Output the [x, y] coordinate of the center of the cell containing the given text.  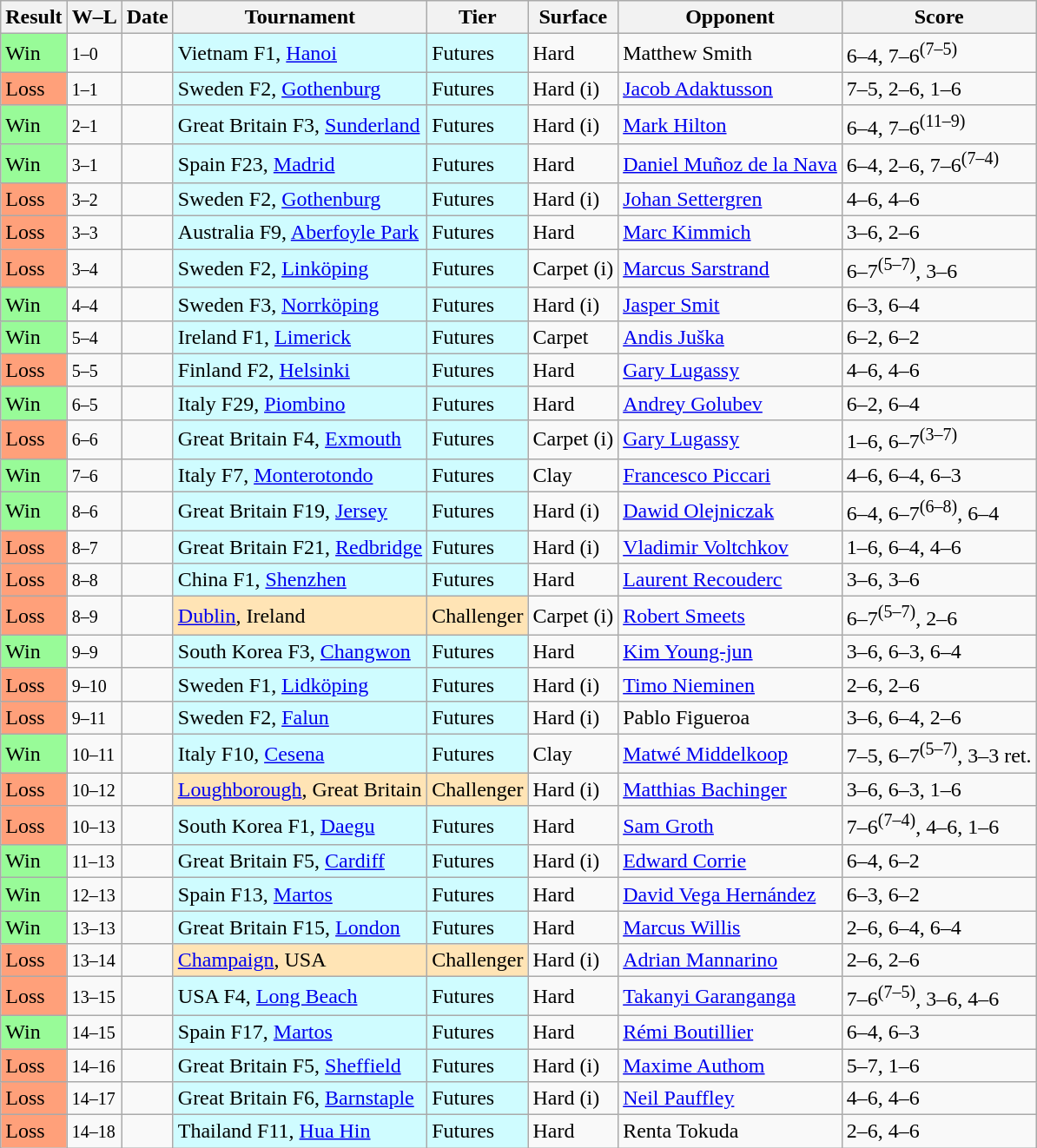
3–6, 6–4, 2–6 [939, 717]
3–4 [94, 269]
3–1 [94, 163]
5–4 [94, 337]
South Korea F1, Daegu [300, 825]
Matwé Middelkoop [730, 754]
Vladimir Voltchkov [730, 547]
10–12 [94, 789]
13–13 [94, 927]
Great Britain F5, Cardiff [300, 861]
Kim Young-jun [730, 651]
9–9 [94, 651]
Jasper Smit [730, 304]
Sweden F1, Lidköping [300, 684]
14–17 [94, 1099]
Robert Smeets [730, 617]
14–15 [94, 1032]
6–4, 6–2 [939, 861]
China F1, Shenzhen [300, 580]
Spain F17, Martos [300, 1032]
Thailand F11, Hua Hin [300, 1132]
9–10 [94, 684]
Matthew Smith [730, 54]
3–3 [94, 233]
1–1 [94, 89]
1–6, 6–7(3–7) [939, 439]
8–8 [94, 580]
Mark Hilton [730, 125]
4–4 [94, 304]
Johan Settergren [730, 200]
W–L [94, 17]
3–2 [94, 200]
Italy F10, Cesena [300, 754]
13–14 [94, 960]
Sam Groth [730, 825]
South Korea F3, Changwon [300, 651]
6–4, 6–7(6–8), 6–4 [939, 511]
Surface [573, 17]
Carpet [573, 337]
Champaign, USA [300, 960]
Laurent Recouderc [730, 580]
7–5, 2–6, 1–6 [939, 89]
Renta Tokuda [730, 1132]
10–11 [94, 754]
Spain F13, Martos [300, 894]
USA F4, Long Beach [300, 997]
Great Britain F15, London [300, 927]
9–11 [94, 717]
8–6 [94, 511]
6–4, 2–6, 7–6(7–4) [939, 163]
Great Britain F5, Sheffield [300, 1066]
Sweden F2, Falun [300, 717]
Francesco Piccari [730, 475]
Andrey Golubev [730, 403]
3–6, 6–3, 1–6 [939, 789]
Neil Pauffley [730, 1099]
1–6, 6–4, 4–6 [939, 547]
6–6 [94, 439]
Tier [478, 17]
Dawid Olejniczak [730, 511]
8–9 [94, 617]
Marcus Sarstrand [730, 269]
5–7, 1–6 [939, 1066]
1–0 [94, 54]
Result [34, 17]
Great Britain F4, Exmouth [300, 439]
Dublin, Ireland [300, 617]
Rémi Boutillier [730, 1032]
Great Britain F6, Barnstaple [300, 1099]
6–7(5–7), 2–6 [939, 617]
Timo Nieminen [730, 684]
2–6, 6–4, 6–4 [939, 927]
Pablo Figueroa [730, 717]
Jacob Adaktusson [730, 89]
Sweden F2, Linköping [300, 269]
2–6, 4–6 [939, 1132]
Date [148, 17]
Sweden F3, Norrköping [300, 304]
5–5 [94, 370]
13–15 [94, 997]
Vietnam F1, Hanoi [300, 54]
6–4, 7–6(7–5) [939, 54]
Australia F9, Aberfoyle Park [300, 233]
Matthias Bachinger [730, 789]
Great Britain F21, Redbridge [300, 547]
Spain F23, Madrid [300, 163]
6–4, 6–3 [939, 1032]
6–2, 6–4 [939, 403]
7–6 [94, 475]
Italy F29, Piombino [300, 403]
Edward Corrie [730, 861]
6–7(5–7), 3–6 [939, 269]
Score [939, 17]
7–5, 6–7(5–7), 3–3 ret. [939, 754]
Adrian Mannarino [730, 960]
Daniel Muñoz de la Nava [730, 163]
Takanyi Garanganga [730, 997]
4–6, 6–4, 6–3 [939, 475]
Great Britain F3, Sunderland [300, 125]
7–6(7–4), 4–6, 1–6 [939, 825]
2–1 [94, 125]
6–5 [94, 403]
Opponent [730, 17]
6–3, 6–2 [939, 894]
Andis Juška [730, 337]
7–6(7–5), 3–6, 4–6 [939, 997]
Great Britain F19, Jersey [300, 511]
6–4, 7–6(11–9) [939, 125]
Marcus Willis [730, 927]
6–3, 6–4 [939, 304]
Ireland F1, Limerick [300, 337]
3–6, 3–6 [939, 580]
10–13 [94, 825]
Tournament [300, 17]
3–6, 6–3, 6–4 [939, 651]
8–7 [94, 547]
11–13 [94, 861]
3–6, 2–6 [939, 233]
6–2, 6–2 [939, 337]
12–13 [94, 894]
Maxime Authom [730, 1066]
Marc Kimmich [730, 233]
Loughborough, Great Britain [300, 789]
Italy F7, Monterotondo [300, 475]
14–16 [94, 1066]
Finland F2, Helsinki [300, 370]
14–18 [94, 1132]
David Vega Hernández [730, 894]
